Output the [X, Y] coordinate of the center of the cell containing the given text.  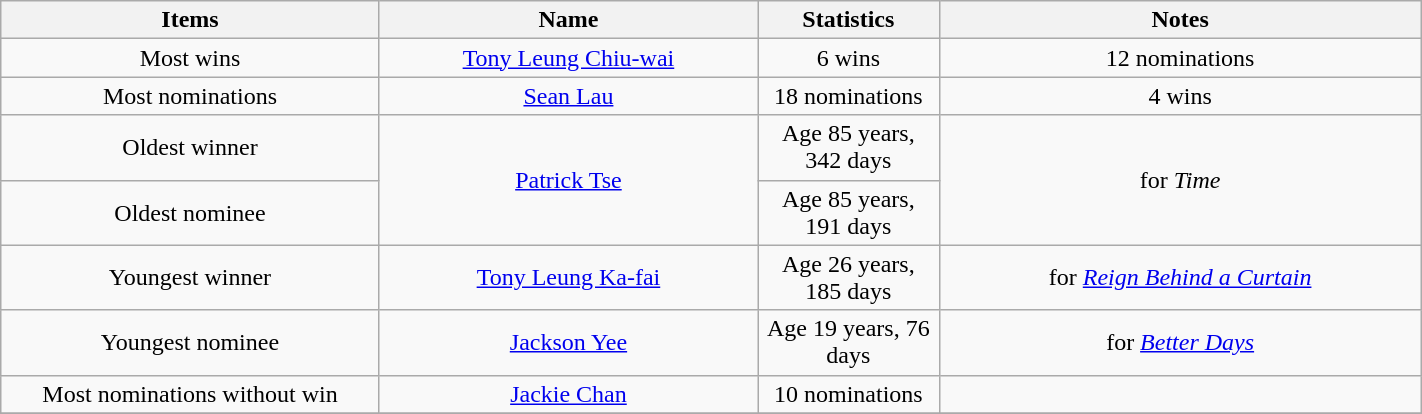
Name [568, 20]
Most nominations without win [190, 394]
4 wins [1180, 96]
Oldest nominee [190, 212]
Notes [1180, 20]
Items [190, 20]
for Time [1180, 180]
Youngest nominee [190, 342]
Age 26 years, 185 days [848, 278]
Sean Lau [568, 96]
Age 85 years, 342 days [848, 148]
10 nominations [848, 394]
6 wins [848, 58]
for Reign Behind a Curtain [1180, 278]
12 nominations [1180, 58]
Jackie Chan [568, 394]
Statistics [848, 20]
for Better Days [1180, 342]
Age 19 years, 76 days [848, 342]
Age 85 years, 191 days [848, 212]
18 nominations [848, 96]
Youngest winner [190, 278]
Tony Leung Ka-fai [568, 278]
Patrick Tse [568, 180]
Most wins [190, 58]
Most nominations [190, 96]
Tony Leung Chiu-wai [568, 58]
Jackson Yee [568, 342]
Oldest winner [190, 148]
